From the cell containing the given text, extract its center point as (X, Y) coordinate. 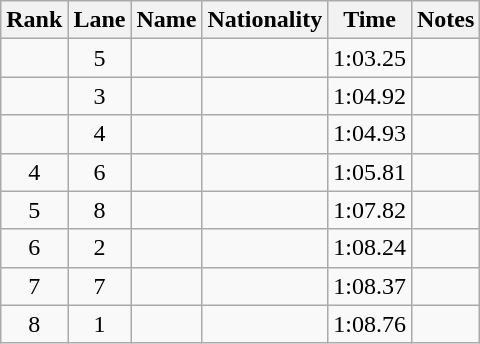
1:05.81 (370, 172)
Notes (445, 20)
Rank (34, 20)
1:08.76 (370, 324)
Time (370, 20)
2 (100, 248)
1:03.25 (370, 58)
3 (100, 96)
1:07.82 (370, 210)
1:04.92 (370, 96)
Nationality (265, 20)
1:04.93 (370, 134)
1:08.24 (370, 248)
1:08.37 (370, 286)
Name (166, 20)
Lane (100, 20)
1 (100, 324)
